Return the [x, y] coordinate for the center point of the cell that contains the specified text.  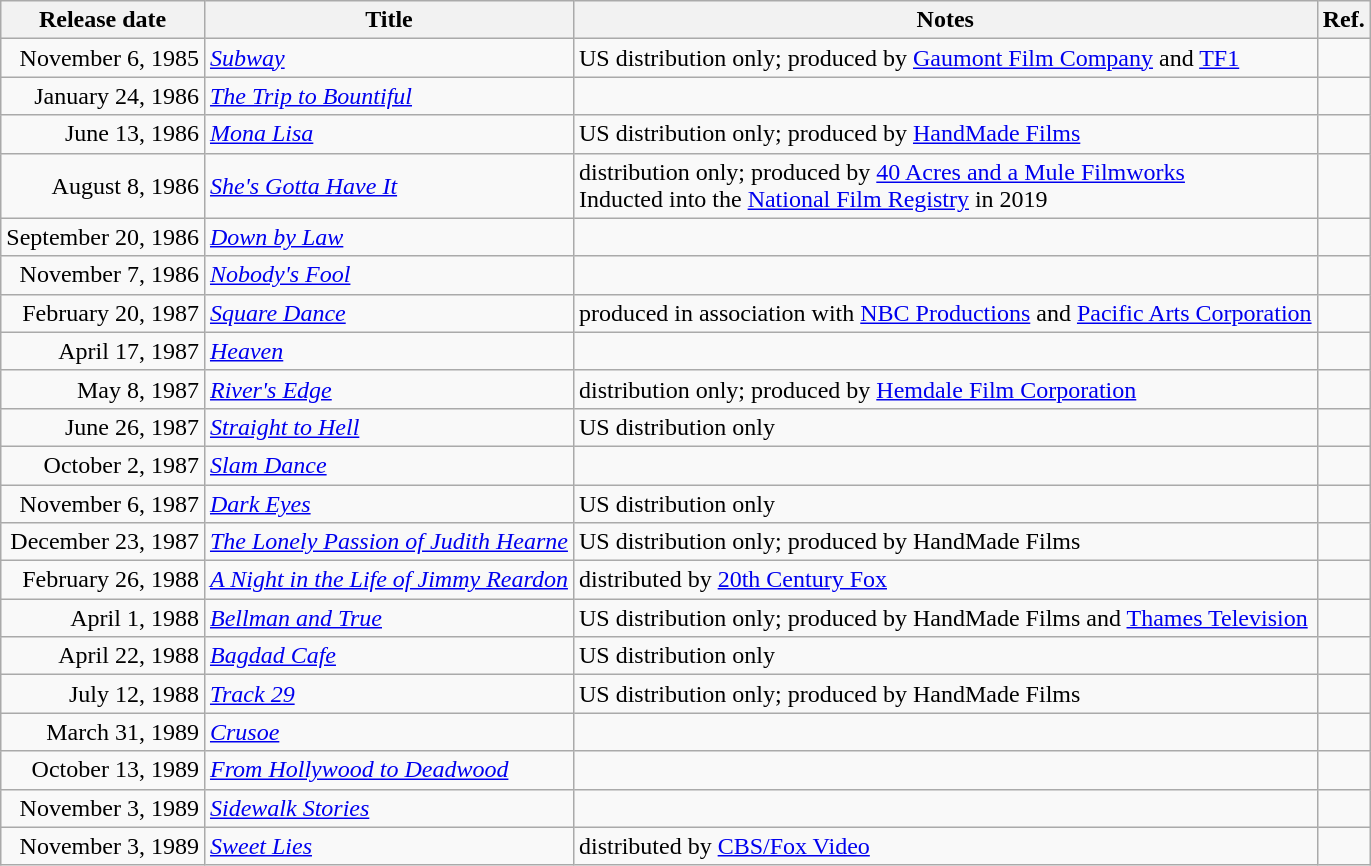
Square Dance [388, 313]
Title [388, 20]
April 22, 1988 [103, 656]
April 1, 1988 [103, 618]
produced in association with NBC Productions and Pacific Arts Corporation [945, 313]
April 17, 1987 [103, 351]
A Night in the Life of Jimmy Reardon [388, 580]
Slam Dance [388, 465]
Mona Lisa [388, 134]
US distribution only; produced by Gaumont Film Company and TF1 [945, 58]
October 13, 1989 [103, 770]
November 6, 1985 [103, 58]
Crusoe [388, 732]
Dark Eyes [388, 503]
Subway [388, 58]
November 7, 1986 [103, 275]
US distribution only; produced by HandMade Films and Thames Television [945, 618]
September 20, 1986 [103, 237]
From Hollywood to Deadwood [388, 770]
distributed by 20th Century Fox [945, 580]
Track 29 [388, 694]
She's Gotta Have It [388, 186]
distributed by CBS/Fox Video [945, 846]
March 31, 1989 [103, 732]
distribution only; produced by 40 Acres and a Mule FilmworksInducted into the National Film Registry in 2019 [945, 186]
Release date [103, 20]
Sweet Lies [388, 846]
Ref. [1344, 20]
December 23, 1987 [103, 542]
Down by Law [388, 237]
The Trip to Bountiful [388, 96]
February 26, 1988 [103, 580]
August 8, 1986 [103, 186]
June 26, 1987 [103, 427]
Heaven [388, 351]
January 24, 1986 [103, 96]
Bagdad Cafe [388, 656]
River's Edge [388, 389]
February 20, 1987 [103, 313]
distribution only; produced by Hemdale Film Corporation [945, 389]
October 2, 1987 [103, 465]
Sidewalk Stories [388, 808]
Notes [945, 20]
July 12, 1988 [103, 694]
Straight to Hell [388, 427]
June 13, 1986 [103, 134]
May 8, 1987 [103, 389]
November 6, 1987 [103, 503]
The Lonely Passion of Judith Hearne [388, 542]
Bellman and True [388, 618]
Nobody's Fool [388, 275]
